Extract the (X, Y) coordinate from the center of the cell holding the provided text.  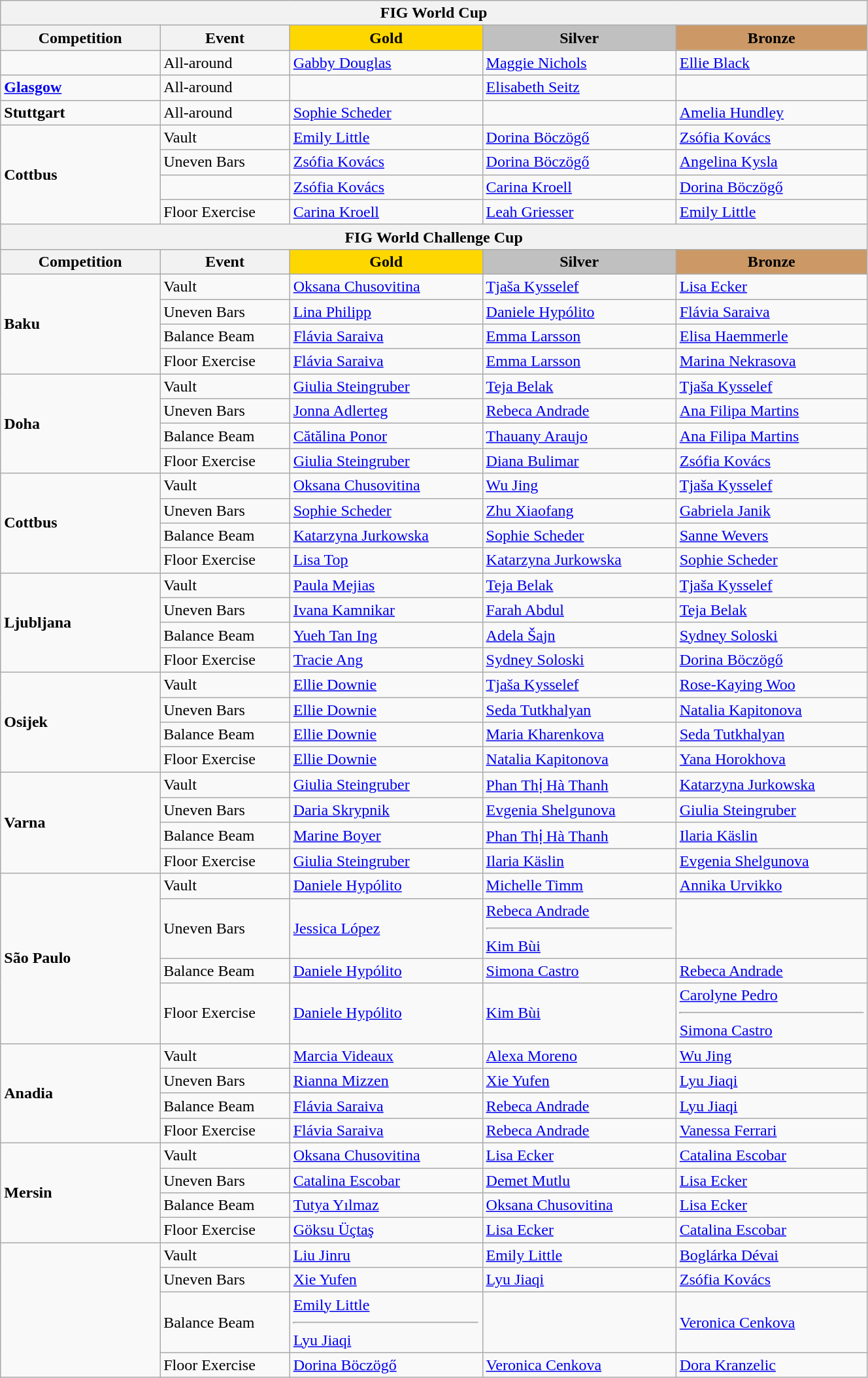
Lina Philipp (386, 312)
Osijek (80, 722)
Cătălina Ponor (386, 436)
Leah Griesser (579, 212)
Maria Kharenkova (579, 735)
Michelle Timm (579, 886)
Yueh Tan Ing (386, 635)
Glasgow (80, 88)
Elisabeth Seitz (579, 88)
Ljubljana (80, 622)
Ivana Kamnikar (386, 610)
Sanne Wevers (771, 535)
Lisa Top (386, 560)
Marine Boyer (386, 835)
Göksu Üçtaş (386, 1230)
Liu Jinru (386, 1255)
Diana Bulimar (579, 461)
Tutya Yılmaz (386, 1205)
Ellie Black (771, 63)
Simona Castro (579, 971)
Marcia Videaux (386, 1056)
FIG World Cup (434, 13)
Rebeca Andrade Kim Bùi (579, 928)
FIG World Challenge Cup (434, 237)
Jessica López (386, 928)
Farah Abdul (579, 610)
Zhu Xiaofang (579, 511)
Gabby Douglas (386, 63)
Tracie Ang (386, 660)
Carolyne Pedro Simona Castro (771, 1013)
Rose-Kaying Woo (771, 684)
Rianna Mizzen (386, 1081)
Emily Little Lyu Jiaqi (386, 1322)
Demet Mutlu (579, 1180)
Paula Mejias (386, 585)
Adela Šajn (579, 635)
Amelia Hundley (771, 112)
Daria Skrypnik (386, 810)
Yana Horokhova (771, 760)
Thauany Araujo (579, 436)
Elisa Haemmerle (771, 337)
Anadia (80, 1093)
Mersin (80, 1192)
São Paulo (80, 958)
Vanessa Ferrari (771, 1130)
Varna (80, 822)
Boglárka Dévai (771, 1255)
Stuttgart (80, 112)
Jonna Adlerteg (386, 411)
Kim Bùi (579, 1013)
Baku (80, 324)
Doha (80, 424)
Angelina Kysla (771, 162)
Alexa Moreno (579, 1056)
Annika Urvikko (771, 886)
Gabriela Janik (771, 511)
Marina Nekrasova (771, 361)
Maggie Nichols (579, 63)
Dora Kranzelic (771, 1365)
